For the text-containing cell, return its midpoint in [x, y] coordinate format. 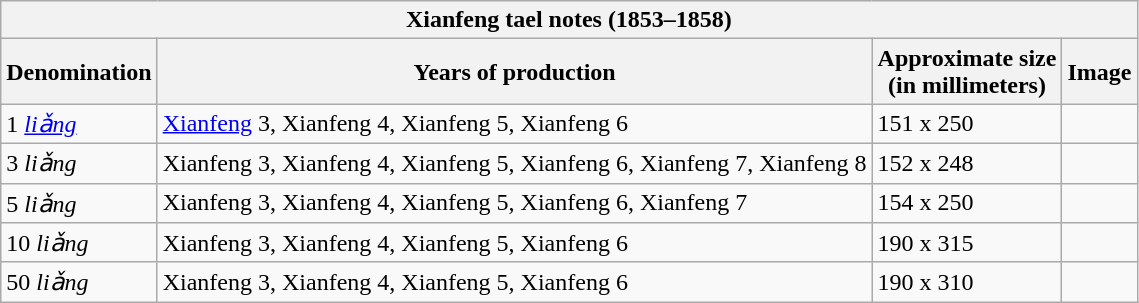
Approximate size(in millimeters) [967, 72]
154 x 250 [967, 203]
5 liǎng [79, 203]
190 x 310 [967, 282]
1 liǎng [79, 124]
Image [1100, 72]
Denomination [79, 72]
Xianfeng tael notes (1853–1858) [569, 20]
10 liǎng [79, 243]
Xianfeng 3, Xianfeng 4, Xianfeng 5, Xianfeng 6, Xianfeng 7 [514, 203]
190 x 315 [967, 243]
Xianfeng 3, Xianfeng 4, Xianfeng 5, Xianfeng 6, Xianfeng 7, Xianfeng 8 [514, 163]
152 x 248 [967, 163]
Years of production [514, 72]
50 liǎng [79, 282]
151 x 250 [967, 124]
3 liǎng [79, 163]
